Pinpoint the cell where the given text exists, returning its [X, Y] midpoint coordinate. 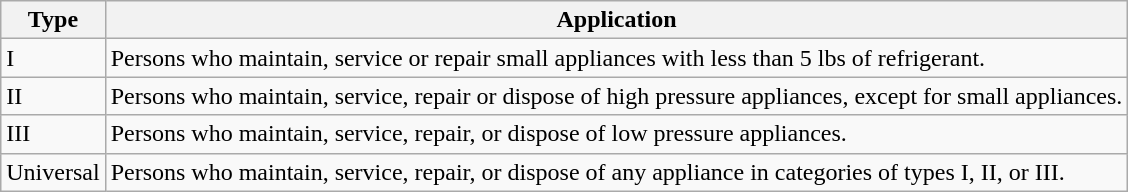
Type [53, 20]
III [53, 134]
Persons who maintain, service or repair small appliances with less than 5 lbs of refrigerant. [616, 58]
Application [616, 20]
I [53, 58]
Persons who maintain, service, repair or dispose of high pressure appliances, except for small appliances. [616, 96]
Universal [53, 172]
II [53, 96]
Persons who maintain, service, repair, or dispose of any appliance in categories of types I, II, or III. [616, 172]
Persons who maintain, service, repair, or dispose of low pressure appliances. [616, 134]
